Locate the cell with the specified text and output its [X, Y] center coordinate. 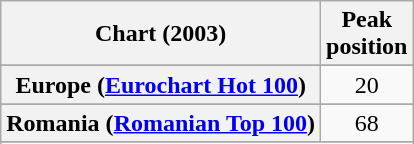
Romania (Romanian Top 100) [161, 123]
Peakposition [367, 34]
68 [367, 123]
Chart (2003) [161, 34]
20 [367, 85]
Europe (Eurochart Hot 100) [161, 85]
